Capture the cell that displays the provided text and extract its (x, y) central coordinate. 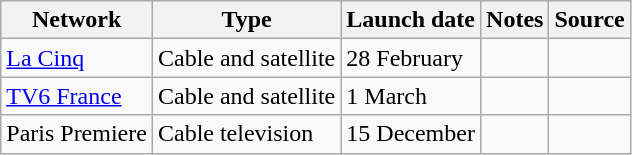
Paris Premiere (77, 134)
Network (77, 20)
Source (590, 20)
1 March (411, 96)
Cable television (246, 134)
Launch date (411, 20)
Type (246, 20)
La Cinq (77, 58)
15 December (411, 134)
28 February (411, 58)
Notes (515, 20)
TV6 France (77, 96)
